Return the [x, y] coordinate for the center point of the cell that contains the specified text.  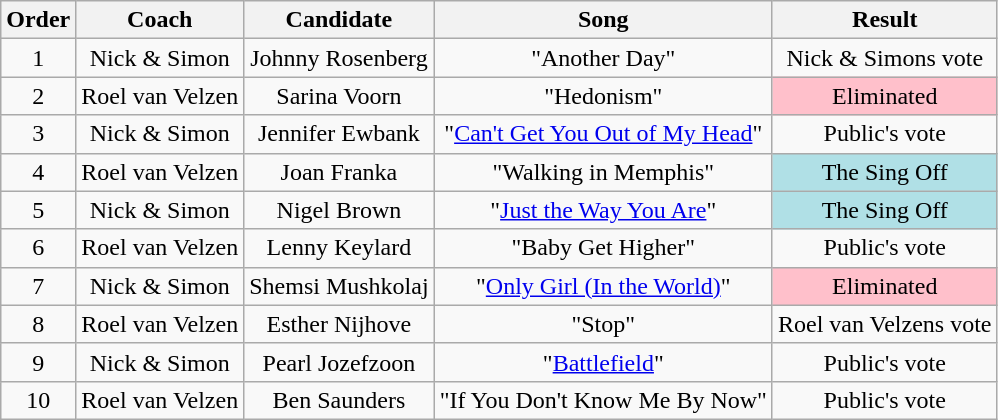
Roel van Velzens vote [884, 324]
Song [603, 20]
"Only Girl (In the World)" [603, 286]
Nick & Simons vote [884, 58]
10 [38, 400]
7 [38, 286]
"Battlefield" [603, 362]
"Just the Way You Are" [603, 210]
2 [38, 96]
Lenny Keylard [339, 248]
Result [884, 20]
5 [38, 210]
Sarina Voorn [339, 96]
Shemsi Mushkolaj [339, 286]
Candidate [339, 20]
Coach [160, 20]
"If You Don't Know Me By Now" [603, 400]
Esther Nijhove [339, 324]
"Hedonism" [603, 96]
Jennifer Ewbank [339, 134]
"Another Day" [603, 58]
1 [38, 58]
"Baby Get Higher" [603, 248]
4 [38, 172]
8 [38, 324]
6 [38, 248]
"Can't Get You Out of My Head" [603, 134]
"Stop" [603, 324]
Joan Franka [339, 172]
9 [38, 362]
Order [38, 20]
Pearl Jozefzoon [339, 362]
Ben Saunders [339, 400]
3 [38, 134]
Nigel Brown [339, 210]
"Walking in Memphis" [603, 172]
Johnny Rosenberg [339, 58]
